Pinpoint the cell where the given text exists, returning its (X, Y) midpoint coordinate. 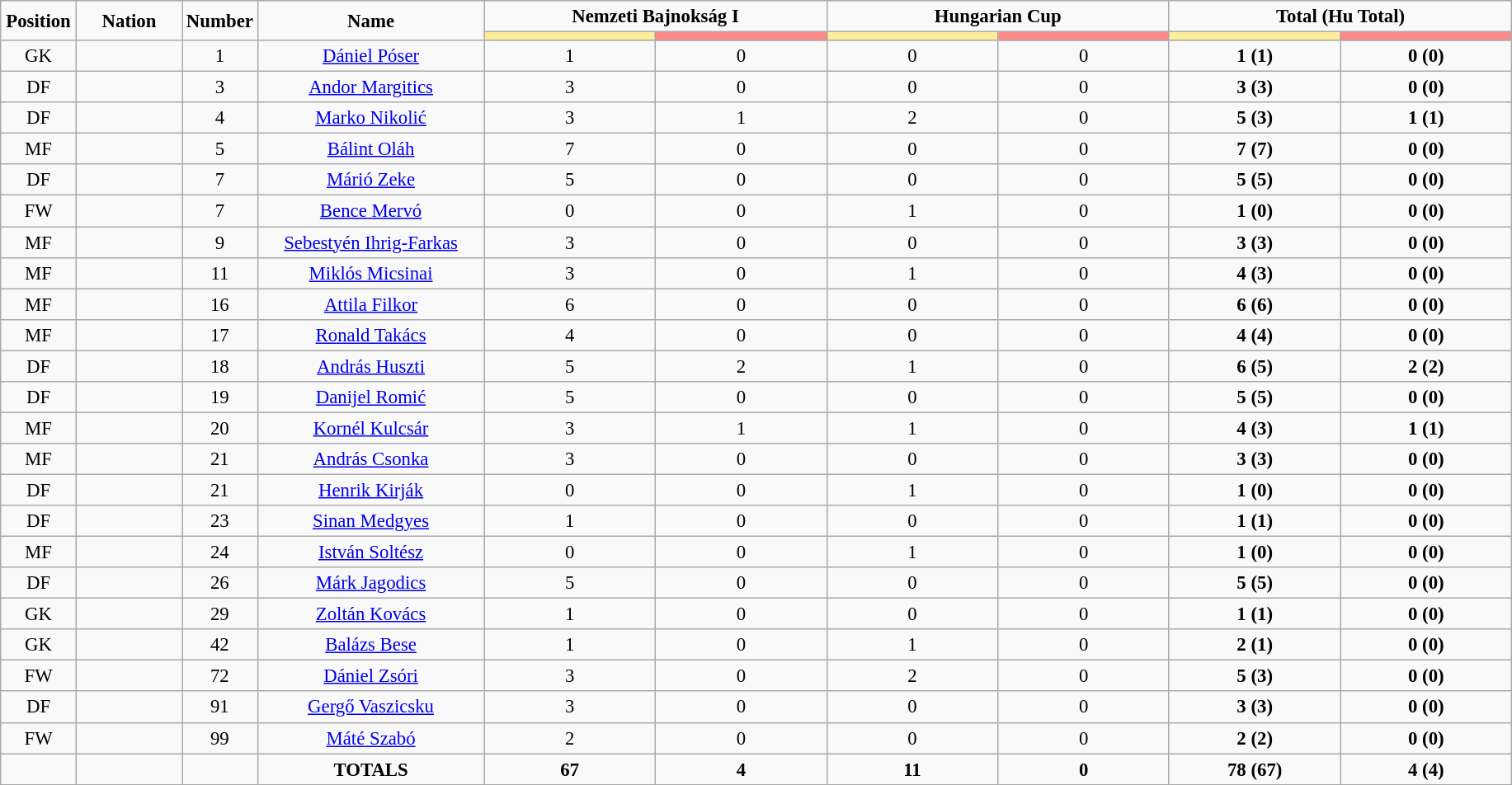
Andor Margitics (371, 87)
67 (570, 769)
TOTALS (371, 769)
Máté Szabó (371, 738)
19 (220, 397)
16 (220, 304)
Number (220, 21)
Balázs Bese (371, 645)
78 (67) (1255, 769)
17 (220, 335)
Hungarian Cup (998, 16)
Miklós Micsinai (371, 273)
Name (371, 21)
Marko Nikolić (371, 118)
6 (570, 304)
Kornél Kulcsár (371, 428)
Attila Filkor (371, 304)
Bence Mervó (371, 211)
24 (220, 552)
29 (220, 614)
Dániel Zsóri (371, 676)
András Csonka (371, 459)
Nemzeti Bajnokság I (655, 16)
István Soltész (371, 552)
2 (1) (1255, 645)
Sebestyén Ihrig-Farkas (371, 242)
23 (220, 521)
Bálint Oláh (371, 149)
András Huszti (371, 366)
Zoltán Kovács (371, 614)
Henrik Kirják (371, 490)
9 (220, 242)
26 (220, 583)
91 (220, 707)
99 (220, 738)
Dániel Póser (371, 56)
Nation (129, 21)
6 (5) (1255, 366)
42 (220, 645)
Márk Jagodics (371, 583)
Gergő Vaszicsku (371, 707)
Sinan Medgyes (371, 521)
6 (6) (1255, 304)
Danijel Romić (371, 397)
Márió Zeke (371, 181)
72 (220, 676)
7 (7) (1255, 149)
Position (39, 21)
Total (Hu Total) (1340, 16)
Ronald Takács (371, 335)
20 (220, 428)
18 (220, 366)
